Return the [X, Y] coordinate for the center point of the cell that contains the specified text.  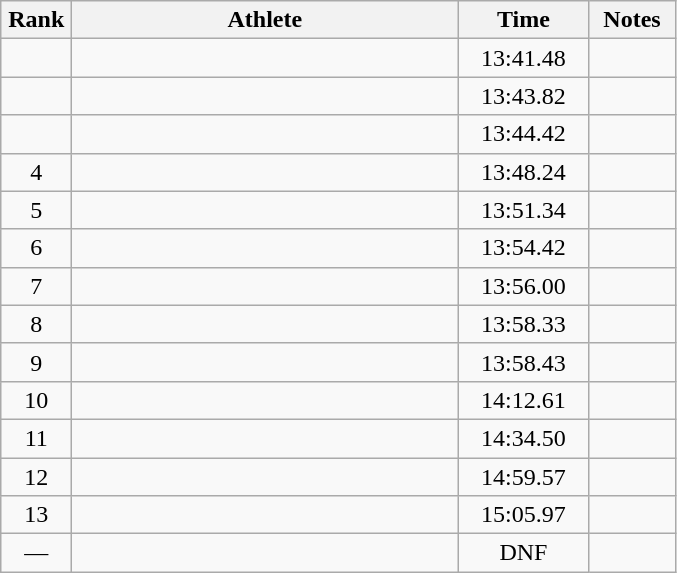
5 [36, 210]
11 [36, 438]
13:44.42 [524, 134]
14:59.57 [524, 477]
13:58.43 [524, 362]
13:51.34 [524, 210]
6 [36, 248]
— [36, 553]
Notes [632, 20]
13:54.42 [524, 248]
13:41.48 [524, 58]
4 [36, 172]
Rank [36, 20]
13:58.33 [524, 324]
13:56.00 [524, 286]
14:12.61 [524, 400]
13 [36, 515]
13:48.24 [524, 172]
13:43.82 [524, 96]
Time [524, 20]
DNF [524, 553]
9 [36, 362]
Athlete [265, 20]
14:34.50 [524, 438]
8 [36, 324]
12 [36, 477]
15:05.97 [524, 515]
7 [36, 286]
10 [36, 400]
